Determine the (X, Y) coordinate at the center of the cell enclosing the given text.  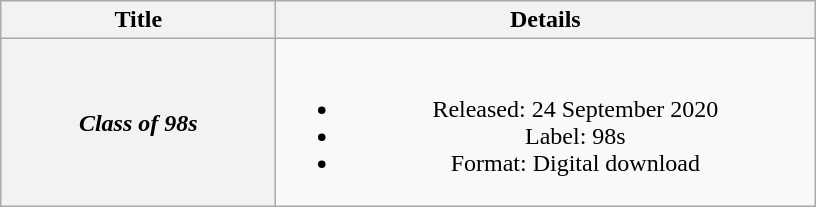
Released: 24 September 2020Label: 98sFormat: Digital download (546, 122)
Details (546, 20)
Class of 98s (138, 122)
Title (138, 20)
